Return (X, Y) of the center of cell containing provided text 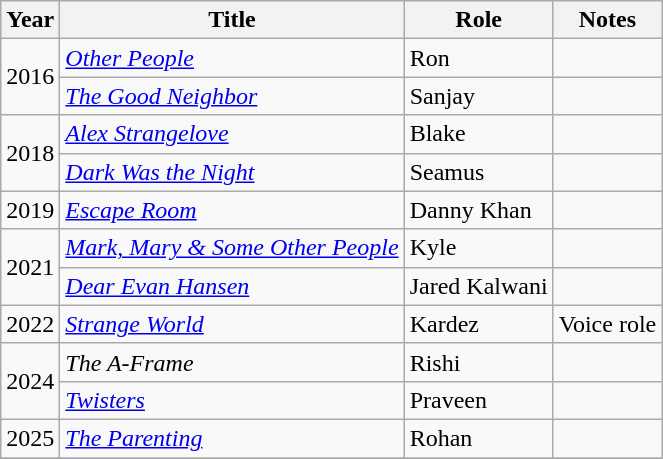
Escape Room (232, 210)
Danny Khan (478, 210)
Twisters (232, 400)
2019 (30, 210)
Dark Was the Night (232, 172)
Year (30, 20)
Jared Kalwani (478, 286)
Kyle (478, 248)
2025 (30, 438)
Kardez (478, 324)
The Parenting (232, 438)
The Good Neighbor (232, 96)
2022 (30, 324)
Ron (478, 58)
Alex Strangelove (232, 134)
2018 (30, 153)
Other People (232, 58)
Sanjay (478, 96)
Voice role (608, 324)
Notes (608, 20)
Strange World (232, 324)
2021 (30, 267)
Mark, Mary & Some Other People (232, 248)
2016 (30, 77)
Seamus (478, 172)
Blake (478, 134)
Role (478, 20)
The A-Frame (232, 362)
Rohan (478, 438)
2024 (30, 381)
Rishi (478, 362)
Title (232, 20)
Dear Evan Hansen (232, 286)
Praveen (478, 400)
